Search for the cell housing the specified text and yield its (x, y) center coordinate. 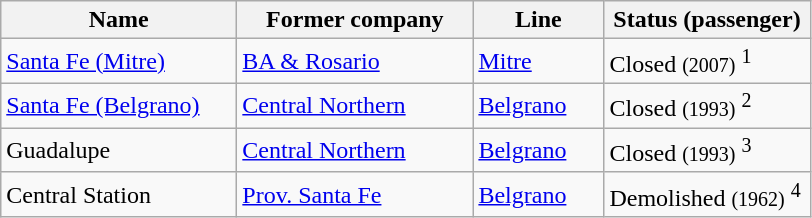
Closed (1993) 2 (707, 106)
Prov. Santa Fe (355, 194)
Line (538, 20)
Former company (355, 20)
Santa Fe (Mitre) (119, 62)
Guadalupe (119, 150)
Central Station (119, 194)
Name (119, 20)
Closed (2007) 1 (707, 62)
Mitre (538, 62)
Status (passenger) (707, 20)
Closed (1993) 3 (707, 150)
Demolished (1962) 4 (707, 194)
BA & Rosario (355, 62)
Santa Fe (Belgrano) (119, 106)
